Return the (x, y) coordinate for the center point of the cell that contains the specified text.  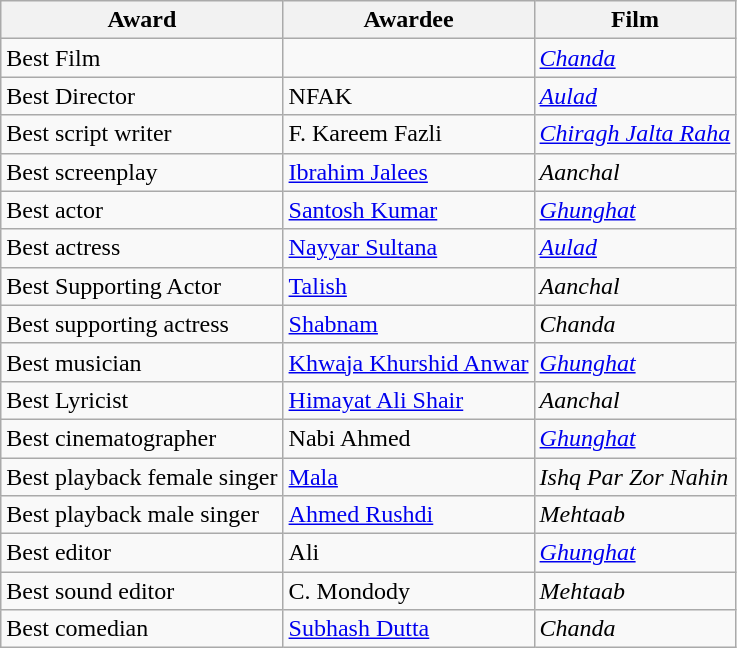
Best screenplay (142, 172)
Santosh Kumar (408, 210)
Ahmed Rushdi (408, 515)
Best Film (142, 58)
Best playback male singer (142, 515)
Nayyar Sultana (408, 248)
Shabnam (408, 324)
Ali (408, 553)
Ishq Par Zor Nahin (635, 477)
C. Mondody (408, 591)
Best editor (142, 553)
Nabi Ahmed (408, 438)
F. Kareem Fazli (408, 134)
Talish (408, 286)
Best actor (142, 210)
Best supporting actress (142, 324)
Himayat Ali Shair (408, 400)
Best playback female singer (142, 477)
Subhash Dutta (408, 629)
Best actress (142, 248)
Awardee (408, 20)
Best Lyricist (142, 400)
Ibrahim Jalees (408, 172)
Best cinematographer (142, 438)
Film (635, 20)
Khwaja Khurshid Anwar (408, 362)
Best comedian (142, 629)
Best sound editor (142, 591)
Best Director (142, 96)
Chiragh Jalta Raha (635, 134)
NFAK (408, 96)
Mala (408, 477)
Award (142, 20)
Best musician (142, 362)
Best script writer (142, 134)
Best Supporting Actor (142, 286)
